Determine the [X, Y] coordinate at the center of the cell enclosing the given text.  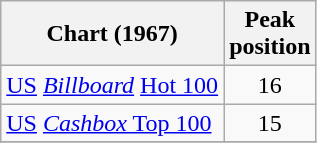
15 [270, 123]
US Billboard Hot 100 [112, 85]
Chart (1967) [112, 34]
Peakposition [270, 34]
US Cashbox Top 100 [112, 123]
16 [270, 85]
